Scan for the cell matching the given text and deliver its (x, y) coordinate at center. 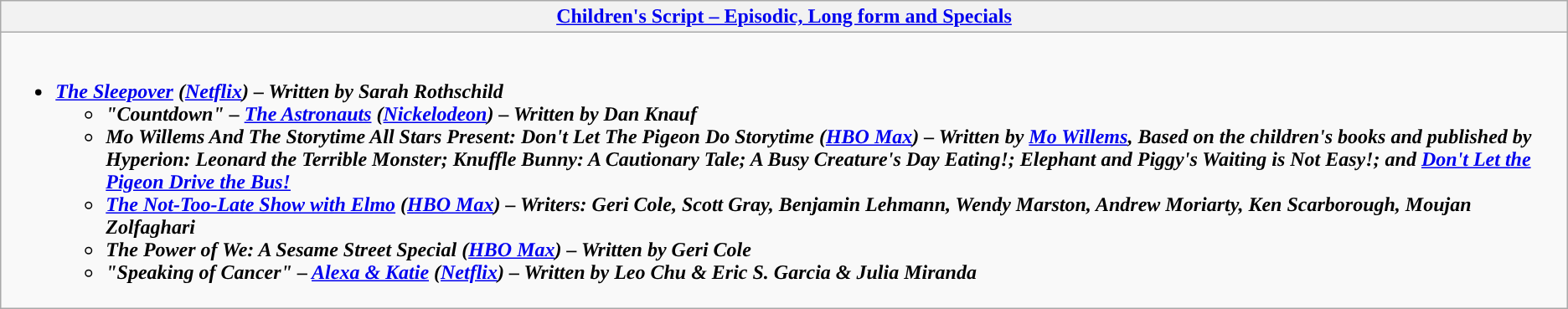
Children's Script – Episodic, Long form and Specials (784, 17)
